Detect which cell encompasses the target text, then output its [X, Y] center coordinate. 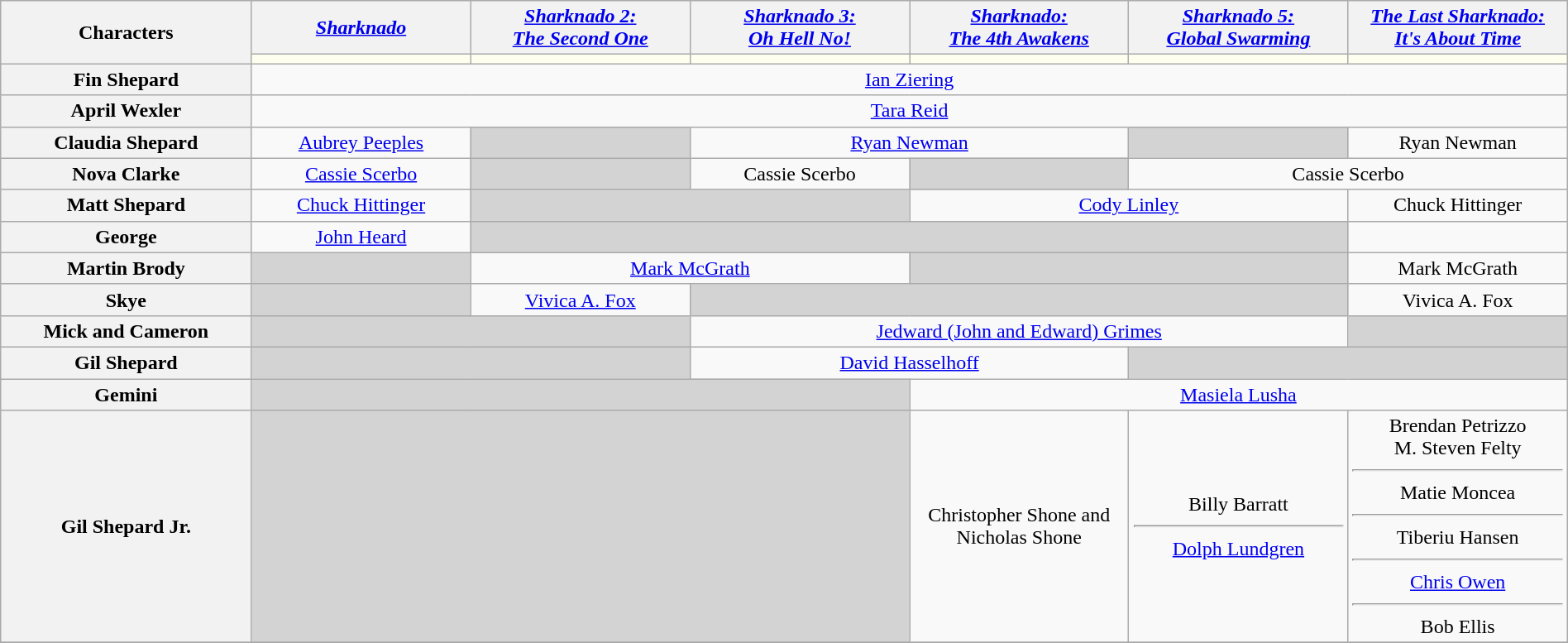
John Heard [361, 237]
Mick and Cameron [126, 331]
Jedward (John and Edward) Grimes [1019, 331]
Sharknado 5:Global Swarming [1239, 28]
Tara Reid [910, 111]
Claudia Shepard [126, 142]
George [126, 237]
The Last Sharknado:It's About Time [1457, 28]
Brendan Petrizzo M. Steven Felty Matie Moncea Tiberiu Hansen Chris Owen Bob Ellis [1457, 526]
Skye [126, 300]
Gemini [126, 395]
Cody Linley [1129, 205]
Christopher Shone and Nicholas Shone [1019, 526]
Sharknado:The 4th Awakens [1019, 28]
Gil Shepard [126, 362]
Ian Ziering [910, 79]
David Hasselhoff [909, 362]
Matt Shepard [126, 205]
Fin Shepard [126, 79]
Masiela Lusha [1239, 395]
Sharknado [361, 28]
April Wexler [126, 111]
Characters [126, 32]
Nova Clarke [126, 174]
Aubrey Peeples [361, 142]
Gil Shepard Jr. [126, 526]
Sharknado 3:Oh Hell No! [799, 28]
Martin Brody [126, 268]
Sharknado 2:The Second One [581, 28]
Billy BarrattDolph Lundgren [1239, 526]
